Pinpoint the cell where the given text exists, returning its [x, y] midpoint coordinate. 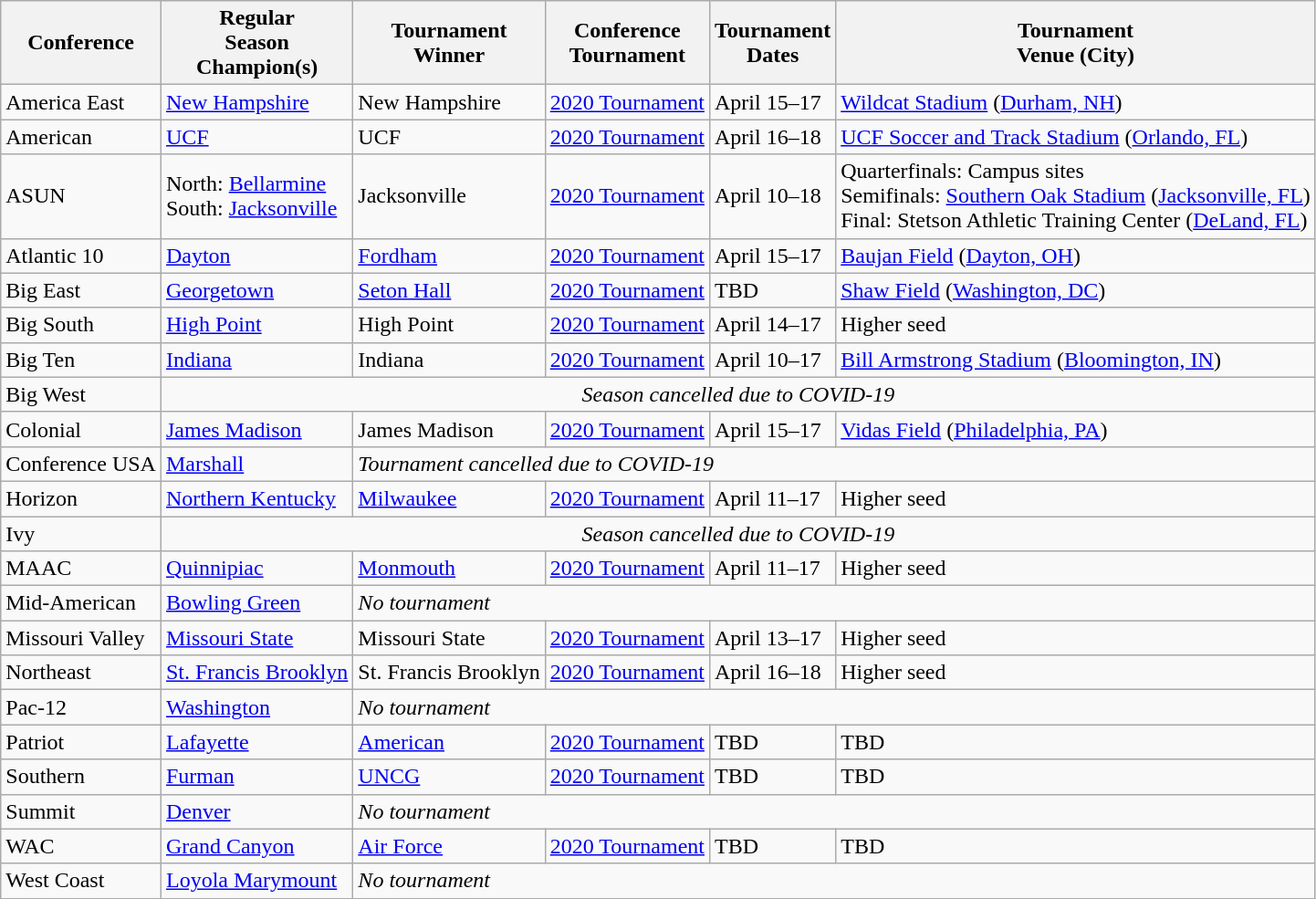
Atlantic 10 [81, 256]
Georgetown [256, 290]
Tournament cancelled due to COVID-19 [834, 464]
MAAC [81, 569]
Jacksonville [449, 196]
Patriot [81, 742]
TournamentDates [772, 43]
Lafayette [256, 742]
ConferenceTournament [627, 43]
Marshall [256, 464]
Furman [256, 777]
Bowling Green [256, 603]
ASUN [81, 196]
Northern Kentucky [256, 498]
Big West [81, 394]
Monmouth [449, 569]
Shaw Field (Washington, DC) [1076, 290]
Dayton [256, 256]
Conference [81, 43]
Seton Hall [449, 290]
Washington [256, 707]
Fordham [449, 256]
UCF Soccer and Track Stadium (Orlando, FL) [1076, 137]
Baujan Field (Dayton, OH) [1076, 256]
Milwaukee [449, 498]
Air Force [449, 846]
Horizon [81, 498]
Bill Armstrong Stadium (Bloomington, IN) [1076, 360]
Denver [256, 811]
Big Ten [81, 360]
April 14–17 [772, 325]
RegularSeasonChampion(s) [256, 43]
Grand Canyon [256, 846]
Mid-American [81, 603]
America East [81, 102]
April 13–17 [772, 638]
Big East [81, 290]
Wildcat Stadium (Durham, NH) [1076, 102]
Conference USA [81, 464]
Southern [81, 777]
Quarterfinals: Campus sitesSemifinals: Southern Oak Stadium (Jacksonville, FL)Final: Stetson Athletic Training Center (DeLand, FL) [1076, 196]
Summit [81, 811]
North: BellarmineSouth: Jacksonville [256, 196]
West Coast [81, 881]
UNCG [449, 777]
Colonial [81, 429]
Vidas Field (Philadelphia, PA) [1076, 429]
April 10–18 [772, 196]
WAC [81, 846]
Quinnipiac [256, 569]
Loyola Marymount [256, 881]
Pac-12 [81, 707]
April 10–17 [772, 360]
Missouri Valley [81, 638]
TournamentWinner [449, 43]
Northeast [81, 673]
TournamentVenue (City) [1076, 43]
Ivy [81, 534]
Big South [81, 325]
